Output the (x, y) coordinate of the center of the cell containing the given text.  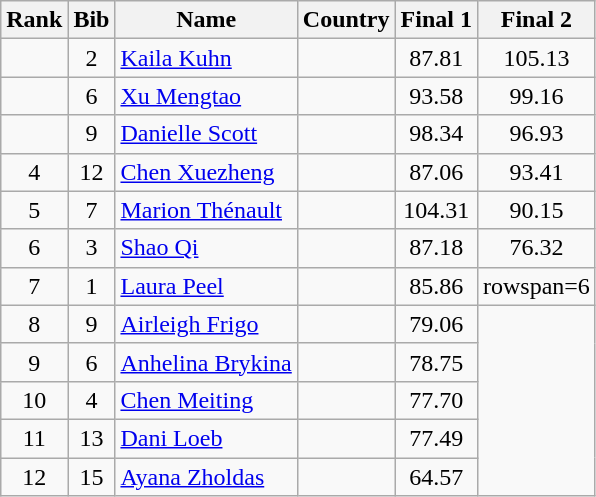
10 (34, 400)
93.58 (436, 96)
98.34 (436, 134)
Ayana Zholdas (206, 477)
8 (34, 324)
rowspan=6 (536, 286)
Chen Meiting (206, 400)
79.06 (436, 324)
77.70 (436, 400)
3 (92, 248)
Kaila Kuhn (206, 58)
13 (92, 438)
85.86 (436, 286)
11 (34, 438)
104.31 (436, 210)
105.13 (536, 58)
Airleigh Frigo (206, 324)
Anhelina Brykina (206, 362)
Marion Thénault (206, 210)
2 (92, 58)
Final 2 (536, 20)
5 (34, 210)
Final 1 (436, 20)
Rank (34, 20)
87.18 (436, 248)
Danielle Scott (206, 134)
64.57 (436, 477)
Chen Xuezheng (206, 172)
1 (92, 286)
76.32 (536, 248)
Shao Qi (206, 248)
15 (92, 477)
96.93 (536, 134)
78.75 (436, 362)
93.41 (536, 172)
90.15 (536, 210)
Bib (92, 20)
Laura Peel (206, 286)
Country (346, 20)
Dani Loeb (206, 438)
Xu Mengtao (206, 96)
Name (206, 20)
77.49 (436, 438)
87.81 (436, 58)
99.16 (536, 96)
87.06 (436, 172)
